Return the [x, y] coordinate for the center point of the cell that contains the specified text.  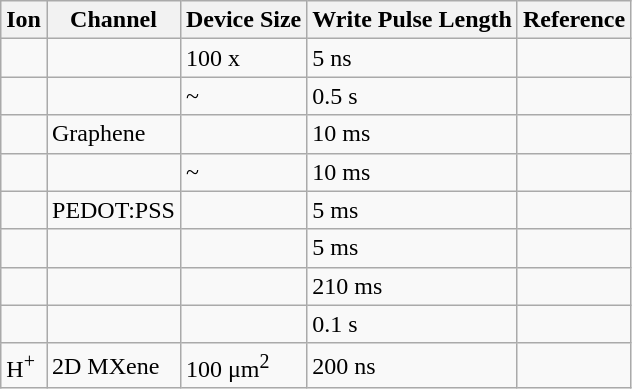
PEDOT:PSS [113, 210]
Graphene [113, 134]
100 x [243, 58]
2D MXene [113, 366]
0.1 s [412, 324]
Channel [113, 20]
5 ns [412, 58]
100 μm2 [243, 366]
210 ms [412, 286]
200 ns [412, 366]
0.5 s [412, 96]
Reference [574, 20]
Ion [24, 20]
H+ [24, 366]
Device Size [243, 20]
Write Pulse Length [412, 20]
